Find where the given text appears and provide that cell's center as (x, y) coordinate. 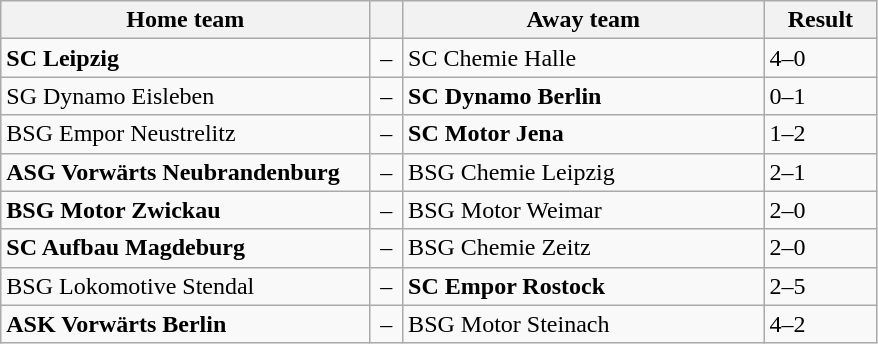
Away team (584, 20)
BSG Chemie Leipzig (584, 172)
Result (820, 20)
4–2 (820, 324)
SC Empor Rostock (584, 286)
1–2 (820, 134)
BSG Lokomotive Stendal (186, 286)
ASG Vorwärts Neubrandenburg (186, 172)
BSG Motor Zwickau (186, 210)
SC Dynamo Berlin (584, 96)
SC Motor Jena (584, 134)
BSG Chemie Zeitz (584, 248)
SC Chemie Halle (584, 58)
BSG Empor Neustrelitz (186, 134)
BSG Motor Weimar (584, 210)
2–5 (820, 286)
0–1 (820, 96)
4–0 (820, 58)
SC Aufbau Magdeburg (186, 248)
Home team (186, 20)
BSG Motor Steinach (584, 324)
SC Leipzig (186, 58)
2–1 (820, 172)
ASK Vorwärts Berlin (186, 324)
SG Dynamo Eisleben (186, 96)
